From the cell containing the given text, extract its center point as [x, y] coordinate. 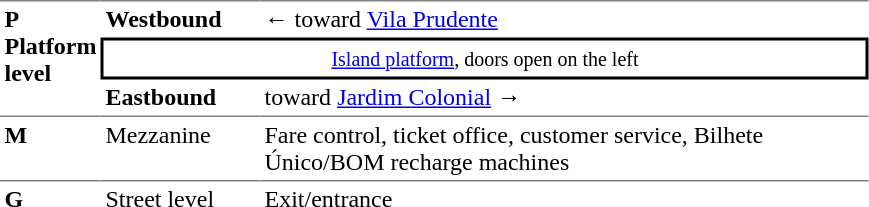
Westbound [180, 19]
Fare control, ticket office, customer service, Bilhete Único/BOM recharge machines [564, 148]
PPlatform level [50, 58]
Eastbound [180, 99]
Island platform, doors open on the left [485, 59]
M [50, 148]
Mezzanine [180, 148]
toward Jardim Colonial → [564, 99]
← toward Vila Prudente [564, 19]
